Find where the given text appears and provide that cell's center as [x, y] coordinate. 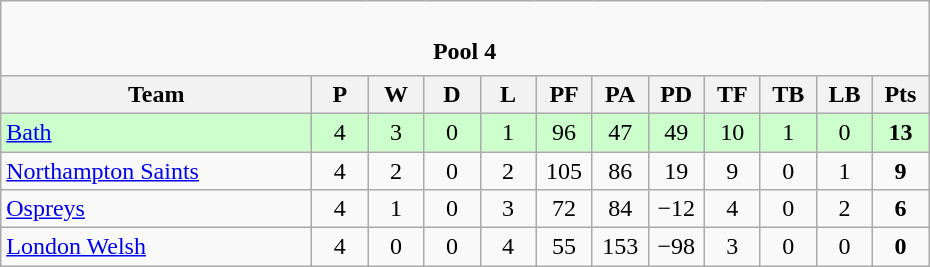
49 [676, 132]
10 [732, 132]
PF [564, 94]
Northampton Saints [156, 171]
L [508, 94]
W [396, 94]
6 [900, 209]
PD [676, 94]
−12 [676, 209]
153 [620, 247]
D [452, 94]
47 [620, 132]
84 [620, 209]
LB [844, 94]
TB [788, 94]
Ospreys [156, 209]
19 [676, 171]
Pts [900, 94]
Bath [156, 132]
13 [900, 132]
P [340, 94]
72 [564, 209]
105 [564, 171]
London Welsh [156, 247]
PA [620, 94]
Team [156, 94]
TF [732, 94]
−98 [676, 247]
55 [564, 247]
86 [620, 171]
96 [564, 132]
